Scan for the cell matching the given text and deliver its [X, Y] coordinate at center. 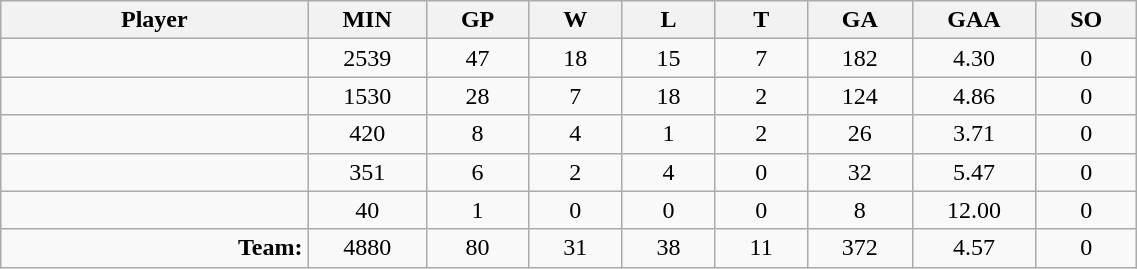
6 [477, 172]
1530 [367, 96]
28 [477, 96]
3.71 [974, 134]
T [761, 20]
351 [367, 172]
32 [860, 172]
4.57 [974, 248]
182 [860, 58]
MIN [367, 20]
124 [860, 96]
W [576, 20]
2539 [367, 58]
31 [576, 248]
4.30 [974, 58]
GA [860, 20]
5.47 [974, 172]
372 [860, 248]
47 [477, 58]
40 [367, 210]
Team: [154, 248]
L [668, 20]
38 [668, 248]
SO [1086, 20]
GP [477, 20]
4880 [367, 248]
15 [668, 58]
Player [154, 20]
26 [860, 134]
420 [367, 134]
11 [761, 248]
12.00 [974, 210]
4.86 [974, 96]
80 [477, 248]
GAA [974, 20]
